Provide the [x, y] coordinate of the cell's center where the given text is located.  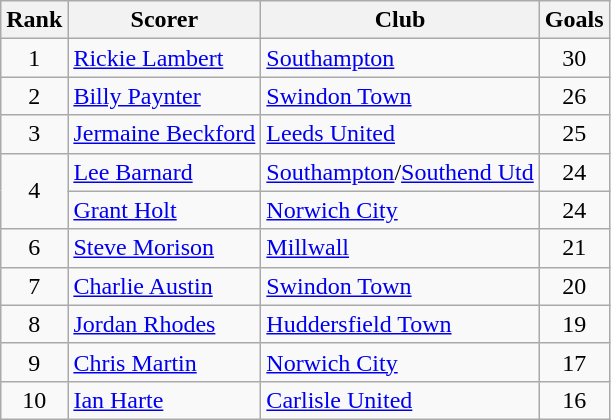
Jermaine Beckford [164, 134]
Carlisle United [400, 400]
Chris Martin [164, 362]
9 [34, 362]
25 [574, 134]
Scorer [164, 20]
21 [574, 248]
20 [574, 286]
4 [34, 191]
30 [574, 58]
19 [574, 324]
Jordan Rhodes [164, 324]
10 [34, 400]
17 [574, 362]
Club [400, 20]
Charlie Austin [164, 286]
6 [34, 248]
Millwall [400, 248]
Goals [574, 20]
Rickie Lambert [164, 58]
Ian Harte [164, 400]
Steve Morison [164, 248]
1 [34, 58]
16 [574, 400]
Lee Barnard [164, 172]
26 [574, 96]
7 [34, 286]
Grant Holt [164, 210]
2 [34, 96]
Southampton [400, 58]
3 [34, 134]
Huddersfield Town [400, 324]
Leeds United [400, 134]
Rank [34, 20]
8 [34, 324]
Southampton/Southend Utd [400, 172]
Billy Paynter [164, 96]
